Scan for the cell matching the given text and deliver its (x, y) coordinate at center. 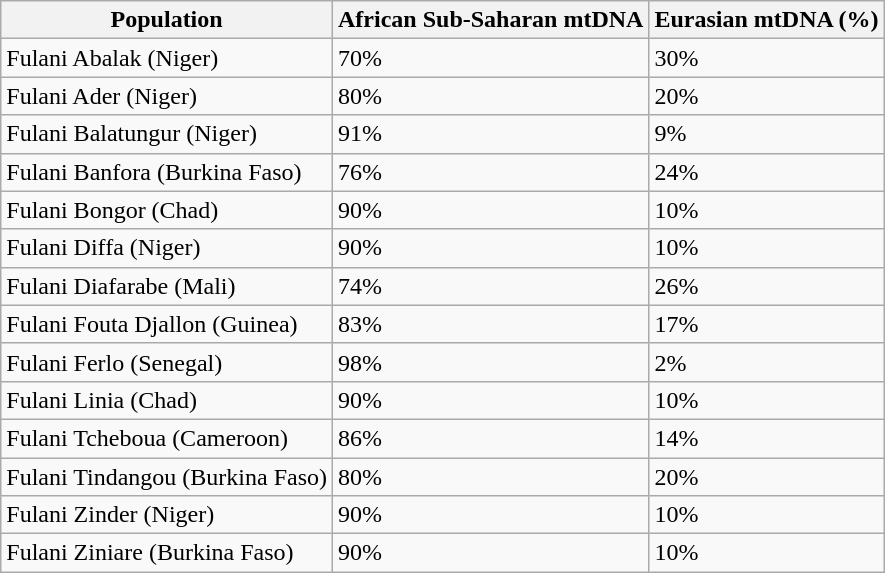
86% (491, 438)
Fulani Ziniare (Burkina Faso) (167, 553)
Fulani Abalak (Niger) (167, 58)
70% (491, 58)
Fulani Ader (Niger) (167, 96)
30% (766, 58)
24% (766, 172)
Fulani Diffa (Niger) (167, 248)
Fulani Tcheboua (Cameroon) (167, 438)
Fulani Fouta Djallon (Guinea) (167, 324)
Fulani Banfora (Burkina Faso) (167, 172)
Population (167, 20)
14% (766, 438)
Fulani Zinder (Niger) (167, 515)
91% (491, 134)
76% (491, 172)
9% (766, 134)
Fulani Balatungur (Niger) (167, 134)
74% (491, 286)
Fulani Ferlo (Senegal) (167, 362)
Eurasian mtDNA (%) (766, 20)
Fulani Diafarabe (Mali) (167, 286)
17% (766, 324)
Fulani Bongor (Chad) (167, 210)
African Sub-Saharan mtDNA (491, 20)
98% (491, 362)
2% (766, 362)
83% (491, 324)
26% (766, 286)
Fulani Tindangou (Burkina Faso) (167, 477)
Fulani Linia (Chad) (167, 400)
